Return the (x, y) coordinate for the center point of the cell that contains the specified text.  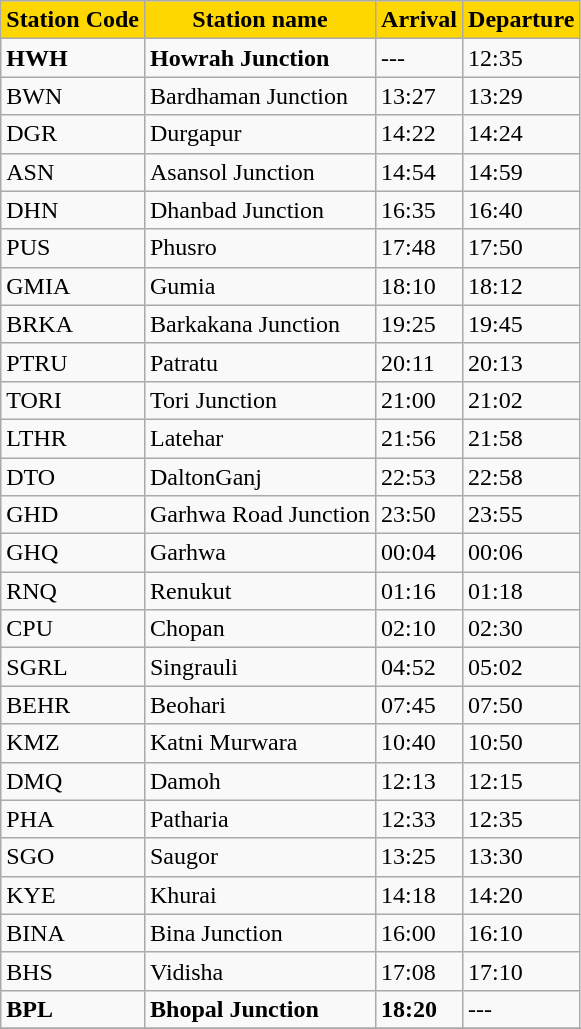
BRKA (73, 324)
KMZ (73, 743)
BEHR (73, 705)
07:50 (522, 705)
Khurai (260, 895)
10:40 (420, 743)
16:00 (420, 933)
Bina Junction (260, 933)
10:50 (522, 743)
Renukut (260, 591)
14:20 (522, 895)
18:20 (420, 1009)
17:50 (522, 248)
Arrival (420, 20)
19:45 (522, 324)
RNQ (73, 591)
DGR (73, 134)
22:53 (420, 477)
14:24 (522, 134)
BWN (73, 96)
Saugor (260, 857)
21:02 (522, 400)
20:11 (420, 362)
GHD (73, 515)
00:04 (420, 553)
BINA (73, 933)
00:06 (522, 553)
Bardhaman Junction (260, 96)
KYE (73, 895)
17:48 (420, 248)
Bhopal Junction (260, 1009)
05:02 (522, 667)
ASN (73, 172)
PHA (73, 819)
Tori Junction (260, 400)
12:15 (522, 781)
Asansol Junction (260, 172)
Phusro (260, 248)
Latehar (260, 438)
Katni Murwara (260, 743)
Damoh (260, 781)
17:08 (420, 971)
12:33 (420, 819)
14:54 (420, 172)
13:29 (522, 96)
Patratu (260, 362)
CPU (73, 629)
HWH (73, 58)
Departure (522, 20)
21:56 (420, 438)
14:59 (522, 172)
SGO (73, 857)
Howrah Junction (260, 58)
Durgapur (260, 134)
DTO (73, 477)
GMIA (73, 286)
18:12 (522, 286)
01:16 (420, 591)
20:13 (522, 362)
Chopan (260, 629)
Vidisha (260, 971)
DaltonGanj (260, 477)
Garhwa (260, 553)
BHS (73, 971)
Dhanbad Junction (260, 210)
16:35 (420, 210)
PUS (73, 248)
DMQ (73, 781)
13:27 (420, 96)
23:50 (420, 515)
Patharia (260, 819)
17:10 (522, 971)
02:10 (420, 629)
Barkakana Junction (260, 324)
Garhwa Road Junction (260, 515)
GHQ (73, 553)
TORI (73, 400)
01:18 (522, 591)
Beohari (260, 705)
Station name (260, 20)
SGRL (73, 667)
16:10 (522, 933)
22:58 (522, 477)
02:30 (522, 629)
21:58 (522, 438)
16:40 (522, 210)
LTHR (73, 438)
19:25 (420, 324)
13:30 (522, 857)
Singrauli (260, 667)
BPL (73, 1009)
21:00 (420, 400)
18:10 (420, 286)
13:25 (420, 857)
23:55 (522, 515)
14:18 (420, 895)
DHN (73, 210)
07:45 (420, 705)
PTRU (73, 362)
12:13 (420, 781)
Station Code (73, 20)
04:52 (420, 667)
14:22 (420, 134)
Gumia (260, 286)
